Identify which cell holds the provided text, then report its (X, Y) central coordinate. 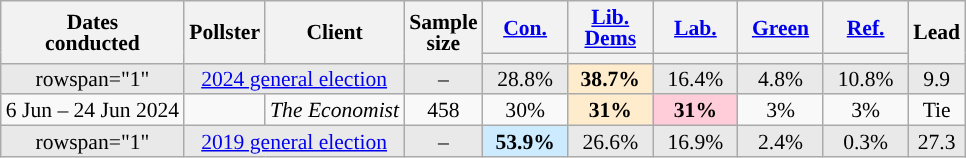
Lib. Dems (610, 27)
28.8% (526, 78)
The Economist (334, 110)
Lead (936, 32)
Datesconducted (92, 32)
2024 general election (294, 78)
Pollster (224, 32)
26.6% (610, 142)
38.7% (610, 78)
Con. (526, 27)
Sample size (443, 32)
6 Jun – 24 Jun 2024 (92, 110)
Client (334, 32)
458 (443, 110)
2.4% (780, 142)
Green (780, 27)
2019 general election (294, 142)
4.8% (780, 78)
10.8% (866, 78)
16.4% (696, 78)
27.3 (936, 142)
16.9% (696, 142)
0.3% (866, 142)
Ref. (866, 27)
53.9% (526, 142)
Lab. (696, 27)
30% (526, 110)
Tie (936, 110)
9.9 (936, 78)
